Detect which cell encompasses the target text, then output its (x, y) center coordinate. 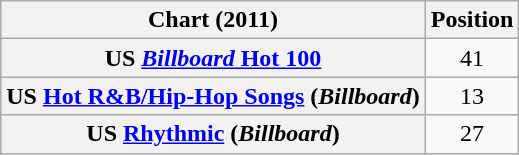
41 (472, 58)
US Rhythmic (Billboard) (213, 134)
Chart (2011) (213, 20)
US Hot R&B/Hip-Hop Songs (Billboard) (213, 96)
13 (472, 96)
US Billboard Hot 100 (213, 58)
Position (472, 20)
27 (472, 134)
